Output the (x, y) coordinate of the center of the cell containing the given text.  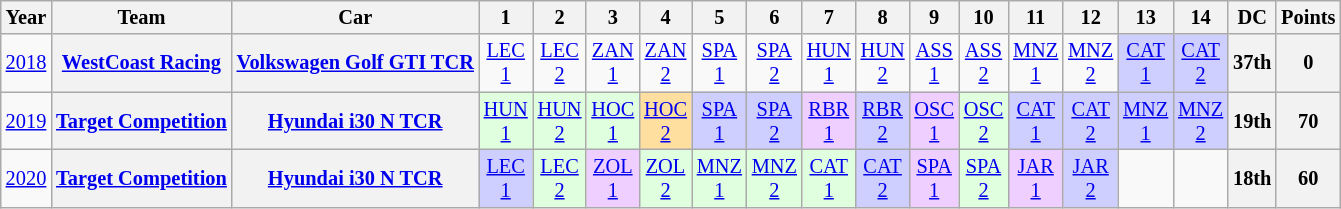
6 (774, 17)
5 (720, 17)
ZAN2 (666, 63)
18th (1252, 178)
13 (1146, 17)
19th (1252, 121)
2020 (26, 178)
2019 (26, 121)
Volkswagen Golf GTI TCR (356, 63)
ZOL1 (612, 178)
ZAN1 (612, 63)
ASS1 (934, 63)
8 (883, 17)
HOC1 (612, 121)
ASS2 (984, 63)
7 (829, 17)
RBR2 (883, 121)
0 (1308, 63)
12 (1090, 17)
10 (984, 17)
RBR1 (829, 121)
14 (1200, 17)
OSC2 (984, 121)
JAR1 (1036, 178)
ZOL2 (666, 178)
37th (1252, 63)
2018 (26, 63)
OSC1 (934, 121)
2 (560, 17)
Car (356, 17)
70 (1308, 121)
9 (934, 17)
4 (666, 17)
HOC2 (666, 121)
WestCoast Racing (142, 63)
1 (506, 17)
Team (142, 17)
60 (1308, 178)
Year (26, 17)
JAR2 (1090, 178)
DC (1252, 17)
11 (1036, 17)
3 (612, 17)
Points (1308, 17)
